From the cell containing the given text, extract its center point as [x, y] coordinate. 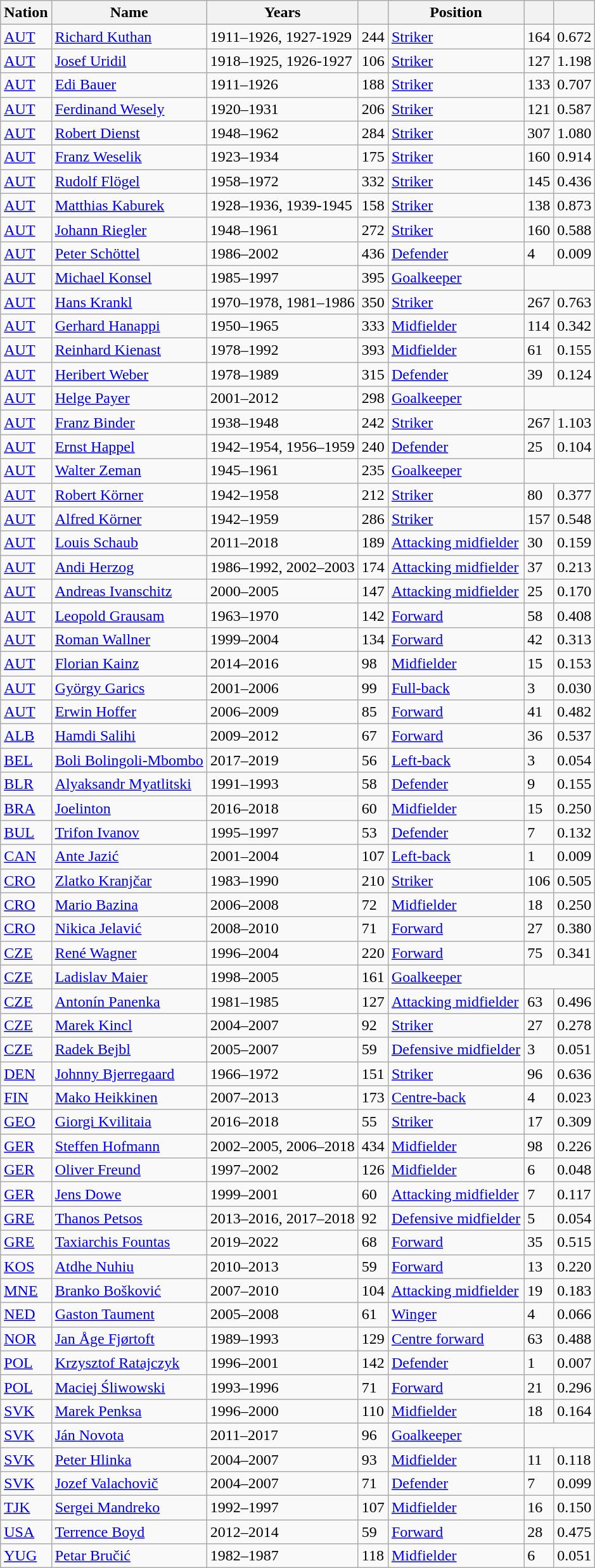
434 [373, 1146]
0.914 [574, 157]
1986–2002 [283, 253]
2007–2013 [283, 1098]
Name [129, 13]
Ján Novota [129, 1435]
0.159 [574, 543]
1928–1936, 1939-1945 [283, 205]
93 [373, 1459]
210 [373, 881]
Giorgi Kvilitaia [129, 1122]
0.475 [574, 1532]
Radek Bejbl [129, 1049]
0.220 [574, 1266]
1920–1931 [283, 109]
Jozef Valachovič [129, 1484]
134 [373, 639]
Position [456, 13]
Petar Bručić [129, 1556]
0.488 [574, 1339]
Thanos Petsos [129, 1218]
TJK [26, 1508]
1991–1993 [283, 784]
1998–2005 [283, 977]
175 [373, 157]
0.007 [574, 1363]
114 [539, 326]
Alfred Körner [129, 519]
235 [373, 471]
Robert Körner [129, 495]
189 [373, 543]
1911–1926 [283, 85]
161 [373, 977]
Helge Payer [129, 398]
0.408 [574, 615]
85 [373, 712]
2008–2010 [283, 929]
Roman Wallner [129, 639]
1966–1972 [283, 1074]
1996–2000 [283, 1411]
0.183 [574, 1291]
0.170 [574, 591]
67 [373, 736]
0.707 [574, 85]
39 [539, 374]
Peter Schöttel [129, 253]
Josef Uridil [129, 61]
0.537 [574, 736]
1958–1972 [283, 181]
0.482 [574, 712]
Louis Schaub [129, 543]
1963–1970 [283, 615]
Franz Binder [129, 423]
242 [373, 423]
436 [373, 253]
Michael Konsel [129, 277]
YUG [26, 1556]
Mako Heikkinen [129, 1098]
1978–1989 [283, 374]
1948–1962 [283, 133]
Ante Jazić [129, 857]
1989–1993 [283, 1339]
Gerhard Hanappi [129, 326]
2001–2012 [283, 398]
16 [539, 1508]
17 [539, 1122]
55 [373, 1122]
0.278 [574, 1025]
Hamdi Salihi [129, 736]
2005–2008 [283, 1315]
333 [373, 326]
Oliver Freund [129, 1170]
0.117 [574, 1194]
68 [373, 1242]
2005–2007 [283, 1049]
Jens Dowe [129, 1194]
13 [539, 1266]
Robert Dienst [129, 133]
188 [373, 85]
1999–2004 [283, 639]
0.104 [574, 447]
41 [539, 712]
1942–1958 [283, 495]
1978–1992 [283, 350]
0.873 [574, 205]
0.309 [574, 1122]
37 [539, 567]
2002–2005, 2006–2018 [283, 1146]
2010–2013 [283, 1266]
0.030 [574, 687]
2007–2010 [283, 1291]
42 [539, 639]
2011–2017 [283, 1435]
36 [539, 736]
DEN [26, 1074]
BUL [26, 832]
110 [373, 1411]
75 [539, 953]
1942–1954, 1956–1959 [283, 447]
350 [373, 302]
0.496 [574, 1001]
1999–2001 [283, 1194]
Full-back [456, 687]
2019–2022 [283, 1242]
0.342 [574, 326]
0.118 [574, 1459]
Reinhard Kienast [129, 350]
212 [373, 495]
1997–2002 [283, 1170]
MNE [26, 1291]
28 [539, 1532]
1950–1965 [283, 326]
1986–1992, 2002–2003 [283, 567]
Winger [456, 1315]
Rudolf Flögel [129, 181]
307 [539, 133]
NED [26, 1315]
1970–1978, 1981–1986 [283, 302]
1918–1925, 1926-1927 [283, 61]
332 [373, 181]
Hans Krankl [129, 302]
272 [373, 229]
21 [539, 1387]
Terrence Boyd [129, 1532]
220 [373, 953]
0.226 [574, 1146]
Joelinton [129, 808]
1995–1997 [283, 832]
1942–1959 [283, 519]
0.313 [574, 639]
Peter Hlinka [129, 1459]
Maciej Śliwowski [129, 1387]
Johnny Bjerregaard [129, 1074]
298 [373, 398]
BEL [26, 760]
0.341 [574, 953]
Marek Kincl [129, 1025]
0.066 [574, 1315]
0.048 [574, 1170]
2001–2004 [283, 857]
2001–2006 [283, 687]
Erwin Hoffer [129, 712]
0.636 [574, 1074]
György Garics [129, 687]
1993–1996 [283, 1387]
Walter Zeman [129, 471]
Alyaksandr Myatlitski [129, 784]
1982–1987 [283, 1556]
104 [373, 1291]
2017–2019 [283, 760]
53 [373, 832]
2000–2005 [283, 591]
1911–1926, 1927-1929 [283, 37]
1923–1934 [283, 157]
56 [373, 760]
138 [539, 205]
René Wagner [129, 953]
0.099 [574, 1484]
2006–2008 [283, 905]
Ferdinand Wesely [129, 109]
72 [373, 905]
0.436 [574, 181]
Leopold Grausam [129, 615]
Boli Bolingoli-Mbombo [129, 760]
0.153 [574, 663]
Matthias Kaburek [129, 205]
0.515 [574, 1242]
2013–2016, 2017–2018 [283, 1218]
0.380 [574, 929]
2012–2014 [283, 1532]
1.198 [574, 61]
157 [539, 519]
173 [373, 1098]
Florian Kainz [129, 663]
0.548 [574, 519]
30 [539, 543]
Gaston Taument [129, 1315]
1992–1997 [283, 1508]
1.080 [574, 133]
BRA [26, 808]
315 [373, 374]
Marek Penksa [129, 1411]
Antonín Panenka [129, 1001]
KOS [26, 1266]
ALB [26, 736]
145 [539, 181]
Steffen Hofmann [129, 1146]
240 [373, 447]
35 [539, 1242]
0.132 [574, 832]
129 [373, 1339]
286 [373, 519]
0.505 [574, 881]
126 [373, 1170]
GEO [26, 1122]
BLR [26, 784]
1996–2001 [283, 1363]
80 [539, 495]
158 [373, 205]
Taxiarchis Fountas [129, 1242]
0.023 [574, 1098]
Andi Herzog [129, 567]
Franz Weselik [129, 157]
19 [539, 1291]
CAN [26, 857]
5 [539, 1218]
2014–2016 [283, 663]
Mario Bazina [129, 905]
Jan Åge Fjørtoft [129, 1339]
1945–1961 [283, 471]
1996–2004 [283, 953]
1985–1997 [283, 277]
164 [539, 37]
206 [373, 109]
1981–1985 [283, 1001]
284 [373, 133]
1983–1990 [283, 881]
1.103 [574, 423]
Trifon Ivanov [129, 832]
Centre forward [456, 1339]
2009–2012 [283, 736]
99 [373, 687]
393 [373, 350]
0.377 [574, 495]
147 [373, 591]
Edi Bauer [129, 85]
118 [373, 1556]
1948–1961 [283, 229]
Heribert Weber [129, 374]
0.763 [574, 302]
0.296 [574, 1387]
Ladislav Maier [129, 977]
11 [539, 1459]
Nation [26, 13]
174 [373, 567]
Krzysztof Ratajczyk [129, 1363]
0.213 [574, 567]
Ernst Happel [129, 447]
Johann Riegler [129, 229]
Branko Bošković [129, 1291]
Andreas Ivanschitz [129, 591]
133 [539, 85]
151 [373, 1074]
Zlatko Kranjčar [129, 881]
Sergei Mandreko [129, 1508]
1938–1948 [283, 423]
Richard Kuthan [129, 37]
NOR [26, 1339]
395 [373, 277]
Atdhe Nuhiu [129, 1266]
0.672 [574, 37]
0.124 [574, 374]
9 [539, 784]
121 [539, 109]
0.587 [574, 109]
2006–2009 [283, 712]
Centre-back [456, 1098]
0.150 [574, 1508]
Years [283, 13]
2011–2018 [283, 543]
0.164 [574, 1411]
USA [26, 1532]
0.588 [574, 229]
FIN [26, 1098]
244 [373, 37]
Nikica Jelavić [129, 929]
